Find where the given text appears and provide that cell's center as (x, y) coordinate. 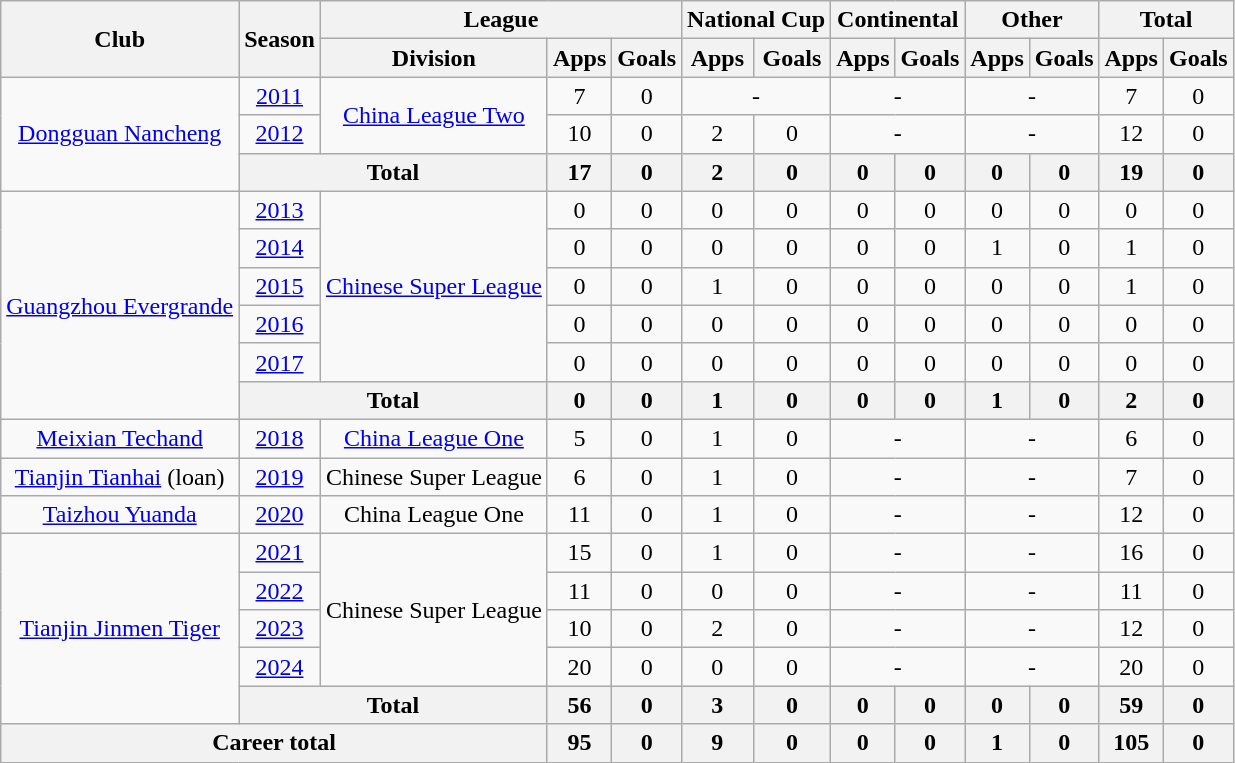
2021 (280, 553)
95 (579, 743)
2016 (280, 324)
2013 (280, 210)
Dongguan Nancheng (120, 134)
59 (1131, 705)
League (500, 20)
Career total (274, 743)
Continental (898, 20)
2011 (280, 96)
19 (1131, 172)
105 (1131, 743)
Meixian Techand (120, 438)
Tianjin Tianhai (loan) (120, 477)
Club (120, 39)
Season (280, 39)
National Cup (756, 20)
2014 (280, 248)
Guangzhou Evergrande (120, 305)
2022 (280, 591)
56 (579, 705)
3 (718, 705)
5 (579, 438)
17 (579, 172)
2015 (280, 286)
2023 (280, 629)
2020 (280, 515)
China League Two (434, 115)
Other (1032, 20)
2024 (280, 667)
Taizhou Yuanda (120, 515)
15 (579, 553)
16 (1131, 553)
2019 (280, 477)
9 (718, 743)
2012 (280, 134)
Tianjin Jinmen Tiger (120, 629)
2017 (280, 362)
2018 (280, 438)
Division (434, 58)
